Determine the (X, Y) coordinate at the center of the cell enclosing the given text.  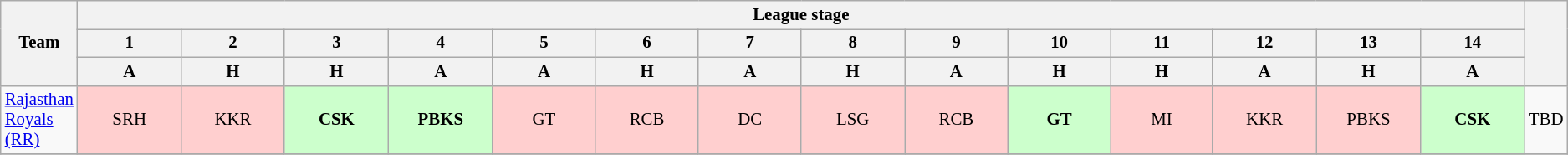
LSG (853, 120)
Team (39, 44)
Rajasthan Royals (RR) (39, 120)
TBD (1546, 120)
14 (1473, 43)
2 (232, 43)
11 (1162, 43)
MI (1162, 120)
7 (749, 43)
6 (647, 43)
12 (1264, 43)
10 (1059, 43)
League stage (801, 15)
1 (130, 43)
3 (336, 43)
13 (1368, 43)
9 (957, 43)
SRH (130, 120)
8 (853, 43)
DC (749, 120)
4 (440, 43)
5 (544, 43)
